Find where the given text appears and provide that cell's center as [x, y] coordinate. 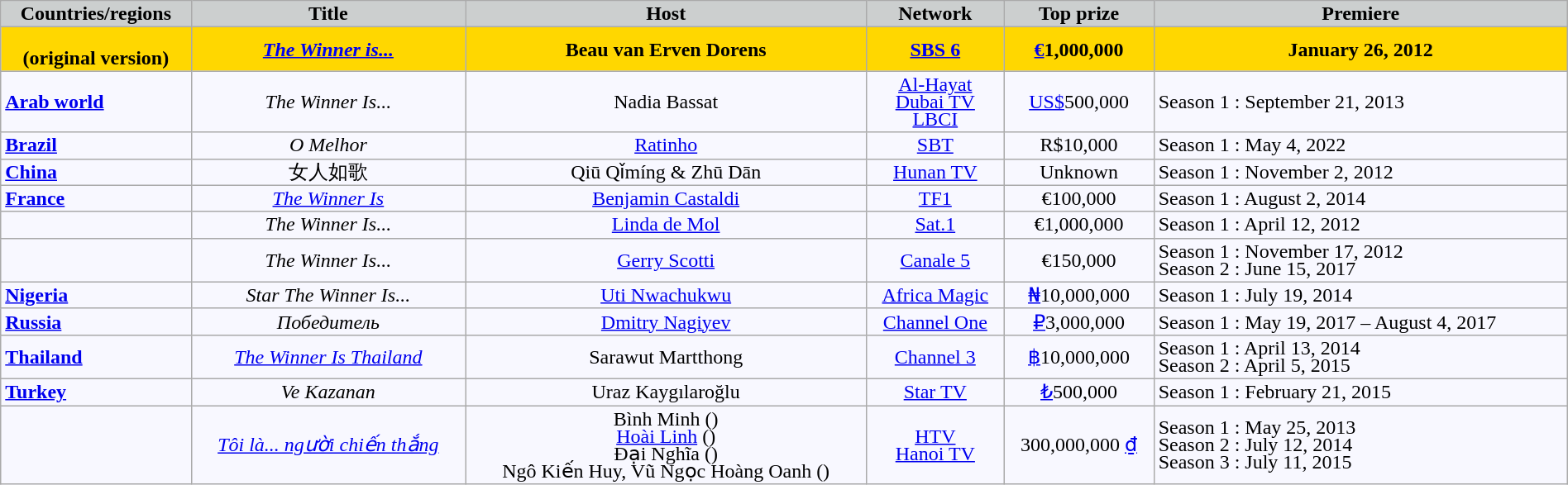
Season 1 : May 19, 2017 – August 4, 2017 [1360, 321]
₽3,000,000 [1078, 321]
Sarawut Martthong [667, 357]
Brazil [96, 145]
Africa Magic [935, 295]
Countries/regions [96, 14]
Ve Kazanan [328, 392]
Season 1 : April 12, 2012 [1360, 225]
SBT [935, 145]
Channel 3 [935, 357]
The Winner Is Thailand [328, 357]
Season 1 : November 17, 2012Season 2 : June 15, 2017 [1360, 259]
France [96, 198]
China [96, 172]
(original version) [96, 50]
Canale 5 [935, 259]
฿10,000,000 [1078, 357]
Star TV [935, 392]
女人如歌 [328, 172]
Benjamin Castaldi [667, 198]
Season 1 : July 19, 2014 [1360, 295]
Title [328, 14]
Uti Nwachukwu [667, 295]
Russia [96, 321]
Победитель [328, 321]
Season 1 : April 13, 2014Season 2 : April 5, 2015 [1360, 357]
O Melhor [328, 145]
Season 1 : February 21, 2015 [1360, 392]
TF1 [935, 198]
Tôi là... người chiến thắng [328, 445]
Channel One [935, 321]
Thailand [96, 357]
Ratinho [667, 145]
The Winner is... [328, 50]
Dmitry Nagiyev [667, 321]
Sat.1 [935, 225]
January 26, 2012 [1360, 50]
Unknown [1078, 172]
HTV Hanoi TV [935, 445]
Turkey [96, 392]
€100,000 [1078, 198]
Gerry Scotti [667, 259]
Nigeria [96, 295]
Season 1 : August 2, 2014 [1360, 198]
SBS 6 [935, 50]
Beau van Erven Dorens [667, 50]
Top prize [1078, 14]
Arab world [96, 102]
R$10,000 [1078, 145]
Bình Minh () Hoài Linh () Đại Nghĩa () Ngô Kiến Huy, Vũ Ngọc Hoàng Oanh () [667, 445]
Season 1 : May 4, 2022 [1360, 145]
Season 1 : November 2, 2012 [1360, 172]
Hunan TV [935, 172]
Season 1 : September 21, 2013 [1360, 102]
Host [667, 14]
Season 1 : May 25, 2013Season 2 : July 12, 2014Season 3 : July 11, 2015 [1360, 445]
Network [935, 14]
₺500,000 [1078, 392]
Uraz Kaygılaroğlu [667, 392]
€150,000 [1078, 259]
300,000,000 ₫ [1078, 445]
Nadia Bassat [667, 102]
Qiū Qǐmíng & Zhū Dān [667, 172]
Al-HayatDubai TVLBCI [935, 102]
Star The Winner Is... [328, 295]
₦10,000,000 [1078, 295]
The Winner Is [328, 198]
Premiere [1360, 14]
US$500,000 [1078, 102]
Linda de Mol [667, 225]
